Return the [X, Y] coordinate for the center point of the cell that contains the specified text.  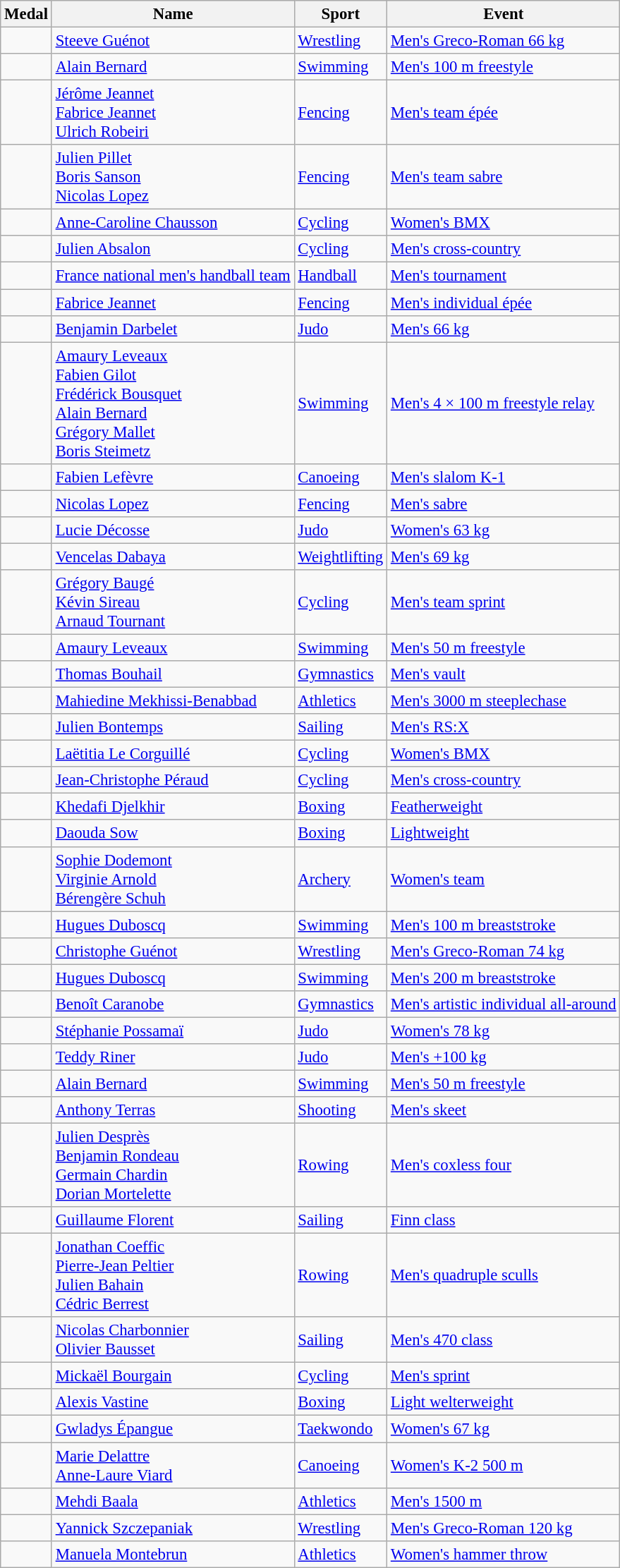
Women's K-2 500 m [504, 1466]
Lucie Décosse [173, 530]
Women's 78 kg [504, 1031]
Handball [341, 276]
Guillaume Florent [173, 1220]
Men's 69 kg [504, 557]
Amaury Leveaux [173, 648]
Men's 470 class [504, 1340]
Men's Greco-Roman 66 kg [504, 41]
Finn class [504, 1220]
Men's 3000 m steeplechase [504, 701]
Men's sprint [504, 1376]
Alexis Vastine [173, 1403]
Women's 63 kg [504, 530]
Event [504, 14]
Mickaël Bourgain [173, 1376]
Jonathan CoefficPierre-Jean PeltierJulien BahainCédric Berrest [173, 1275]
Julien Absalon [173, 249]
Men's RS:X [504, 727]
Women's hammer throw [504, 1554]
Women's team [504, 879]
Laëtitia Le Corguillé [173, 754]
Sport [341, 14]
Men's tournament [504, 276]
Men's individual épée [504, 303]
Men's sabre [504, 504]
Anne-Caroline Chausson [173, 223]
Nicolas Lopez [173, 504]
Benoît Caranobe [173, 1004]
Amaury LeveauxFabien GilotFrédérick BousquetAlain BernardGrégory Mallet Boris Steimetz [173, 403]
Archery [341, 879]
Sophie DodemontVirginie ArnoldBérengère Schuh [173, 879]
Men's 4 × 100 m freestyle relay [504, 403]
Men's Greco-Roman 74 kg [504, 951]
Shooting [341, 1110]
Mahiedine Mekhissi-Benabbad [173, 701]
Jérôme JeannetFabrice JeannetUlrich Robeiri [173, 113]
Khedafi Djelkhir [173, 807]
Taekwondo [341, 1429]
Name [173, 14]
Christophe Guénot [173, 951]
Medal [27, 14]
Thomas Bouhail [173, 674]
Anthony Terras [173, 1110]
Men's 100 m freestyle [504, 67]
Yannick Szczepaniak [173, 1528]
Men's skeet [504, 1110]
Men's slalom K-1 [504, 477]
Men's coxless four [504, 1165]
Men's artistic individual all-around [504, 1004]
Mehdi Baala [173, 1501]
Men's +100 kg [504, 1057]
Nicolas CharbonnierOlivier Bausset [173, 1340]
Men's 66 kg [504, 329]
Fabrice Jeannet [173, 303]
Fabien Lefèvre [173, 477]
Men's 100 m breaststroke [504, 925]
Gwladys Épangue [173, 1429]
France national men's handball team [173, 276]
Women's 67 kg [504, 1429]
Men's 1500 m [504, 1501]
Daouda Sow [173, 834]
Steeve Guénot [173, 41]
Lightweight [504, 834]
Men's quadruple sculls [504, 1275]
Men's 200 m breaststroke [504, 978]
Jean-Christophe Péraud [173, 780]
Julien DesprèsBenjamin RondeauGermain ChardinDorian Mortelette [173, 1165]
Weightlifting [341, 557]
Vencelas Dabaya [173, 557]
Marie DelattreAnne-Laure Viard [173, 1466]
Manuela Montebrun [173, 1554]
Stéphanie Possamaï [173, 1031]
Grégory BaugéKévin SireauArnaud Tournant [173, 602]
Men's Greco-Roman 120 kg [504, 1528]
Teddy Riner [173, 1057]
Men's team sabre [504, 177]
Men's vault [504, 674]
Featherweight [504, 807]
Benjamin Darbelet [173, 329]
Julien Bontemps [173, 727]
Light welterweight [504, 1403]
Men's team sprint [504, 602]
Men's team épée [504, 113]
Julien PilletBoris SansonNicolas Lopez [173, 177]
